From the cell containing the given text, extract its center point as (X, Y) coordinate. 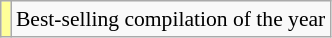
Best-selling compilation of the year (170, 19)
